Extract the (X, Y) coordinate from the center of the cell holding the provided text.  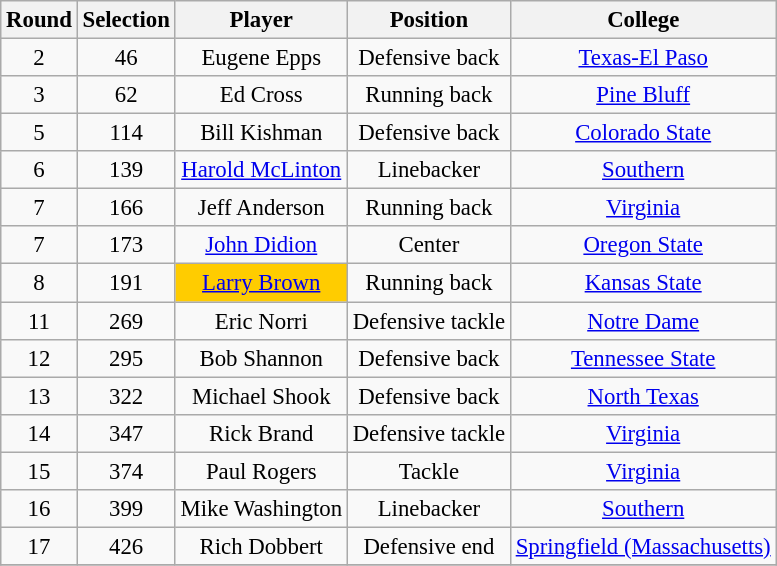
139 (126, 170)
269 (126, 321)
Player (261, 20)
399 (126, 509)
347 (126, 433)
173 (126, 245)
114 (126, 133)
295 (126, 358)
6 (39, 170)
Larry Brown (261, 283)
Colorado State (643, 133)
Springfield (Massachusetts) (643, 546)
8 (39, 283)
426 (126, 546)
Eric Norri (261, 321)
3 (39, 95)
14 (39, 433)
374 (126, 471)
Oregon State (643, 245)
North Texas (643, 396)
Center (428, 245)
46 (126, 58)
Mike Washington (261, 509)
5 (39, 133)
16 (39, 509)
166 (126, 208)
191 (126, 283)
12 (39, 358)
Selection (126, 20)
17 (39, 546)
Rich Dobbert (261, 546)
11 (39, 321)
Round (39, 20)
Tennessee State (643, 358)
2 (39, 58)
Harold McLinton (261, 170)
Eugene Epps (261, 58)
Rick Brand (261, 433)
62 (126, 95)
13 (39, 396)
15 (39, 471)
Pine Bluff (643, 95)
Jeff Anderson (261, 208)
Ed Cross (261, 95)
Position (428, 20)
College (643, 20)
Notre Dame (643, 321)
John Didion (261, 245)
Texas-El Paso (643, 58)
Defensive end (428, 546)
322 (126, 396)
Kansas State (643, 283)
Bill Kishman (261, 133)
Tackle (428, 471)
Michael Shook (261, 396)
Bob Shannon (261, 358)
Paul Rogers (261, 471)
